Provide the (X, Y) coordinate of the cell's center where the given text is located.  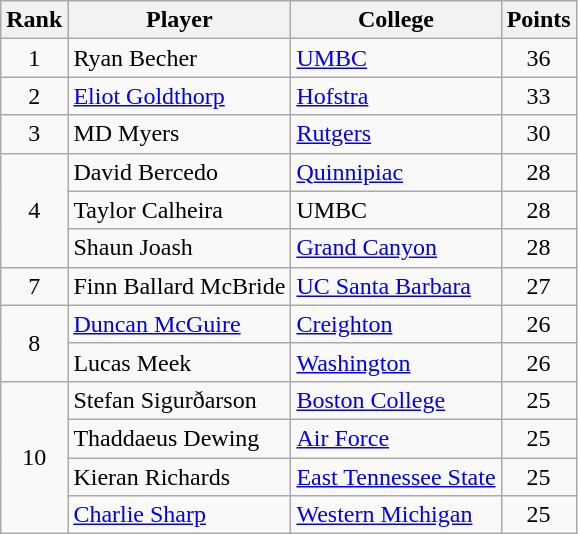
27 (538, 286)
10 (34, 457)
Lucas Meek (180, 362)
Quinnipiac (396, 172)
7 (34, 286)
Creighton (396, 324)
Points (538, 20)
36 (538, 58)
Hofstra (396, 96)
Western Michigan (396, 515)
MD Myers (180, 134)
Washington (396, 362)
East Tennessee State (396, 477)
Duncan McGuire (180, 324)
Player (180, 20)
Thaddaeus Dewing (180, 438)
1 (34, 58)
Taylor Calheira (180, 210)
Kieran Richards (180, 477)
Air Force (396, 438)
Grand Canyon (396, 248)
UC Santa Barbara (396, 286)
College (396, 20)
2 (34, 96)
David Bercedo (180, 172)
Stefan Sigurðarson (180, 400)
3 (34, 134)
8 (34, 343)
Shaun Joash (180, 248)
Finn Ballard McBride (180, 286)
Rutgers (396, 134)
Charlie Sharp (180, 515)
33 (538, 96)
30 (538, 134)
Eliot Goldthorp (180, 96)
Ryan Becher (180, 58)
Rank (34, 20)
Boston College (396, 400)
4 (34, 210)
